From the cell containing the given text, extract its center point as [x, y] coordinate. 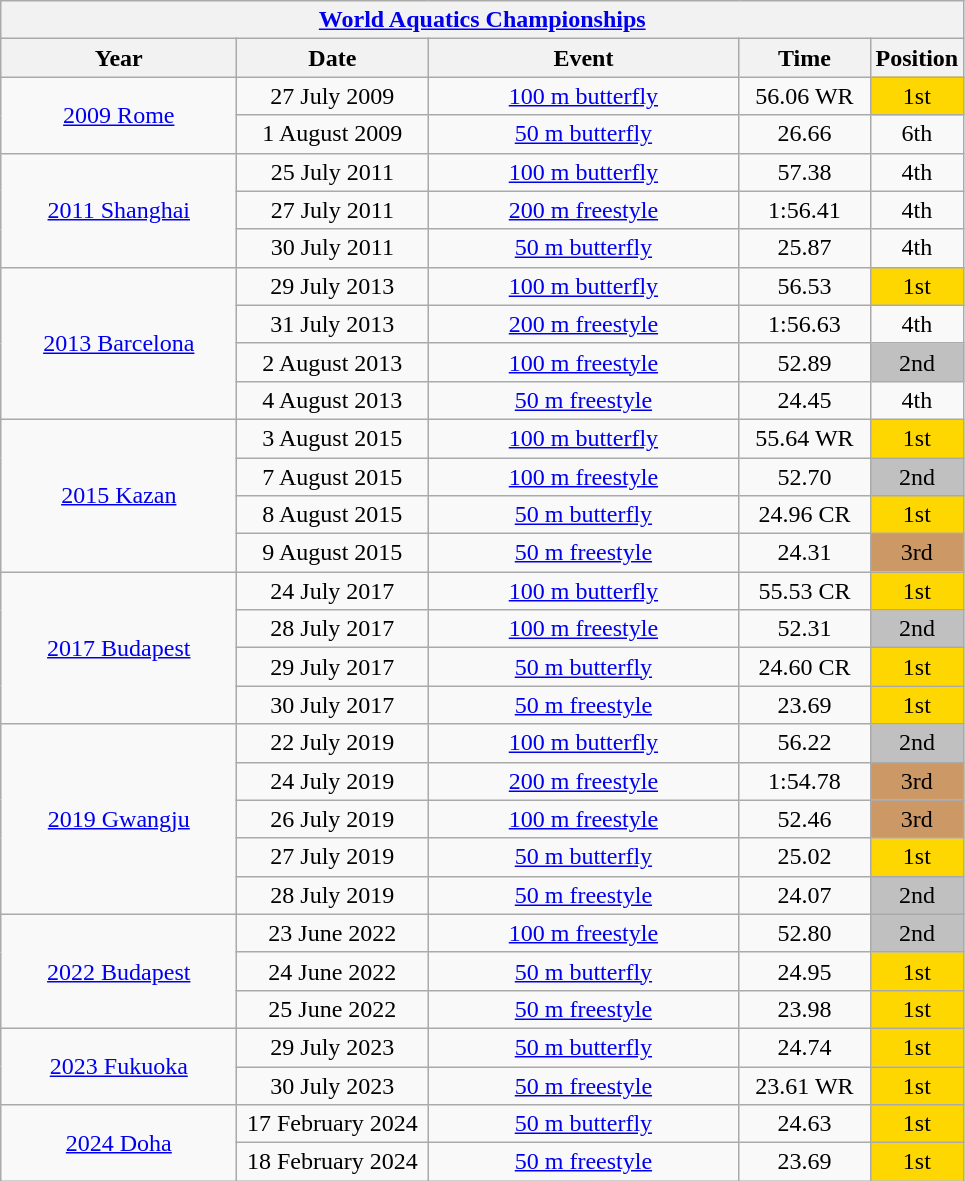
2019 Gwangju [119, 819]
2015 Kazan [119, 495]
2022 Budapest [119, 971]
23 June 2022 [332, 933]
1:54.78 [804, 781]
26.66 [804, 134]
1 August 2009 [332, 134]
Year [119, 58]
52.89 [804, 362]
24 June 2022 [332, 971]
6th [917, 134]
27 July 2011 [332, 210]
56.53 [804, 286]
22 July 2019 [332, 743]
23.98 [804, 1009]
4 August 2013 [332, 400]
29 July 2023 [332, 1047]
30 July 2017 [332, 705]
1:56.63 [804, 324]
2009 Rome [119, 115]
World Aquatics Championships [482, 20]
23.61 WR [804, 1085]
31 July 2013 [332, 324]
52.31 [804, 629]
27 July 2009 [332, 96]
25.87 [804, 248]
55.53 CR [804, 591]
29 July 2013 [332, 286]
Time [804, 58]
24.63 [804, 1124]
2023 Fukuoka [119, 1066]
30 July 2023 [332, 1085]
27 July 2019 [332, 857]
24.45 [804, 400]
24 July 2019 [332, 781]
26 July 2019 [332, 819]
Position [917, 58]
57.38 [804, 172]
8 August 2015 [332, 515]
56.06 WR [804, 96]
25 July 2011 [332, 172]
52.70 [804, 477]
56.22 [804, 743]
25.02 [804, 857]
24.74 [804, 1047]
24.07 [804, 895]
2011 Shanghai [119, 210]
28 July 2019 [332, 895]
18 February 2024 [332, 1162]
9 August 2015 [332, 553]
Date [332, 58]
29 July 2017 [332, 667]
52.46 [804, 819]
30 July 2011 [332, 248]
Event [584, 58]
24.95 [804, 971]
55.64 WR [804, 438]
24.96 CR [804, 515]
2013 Barcelona [119, 343]
24.31 [804, 553]
2 August 2013 [332, 362]
17 February 2024 [332, 1124]
24.60 CR [804, 667]
3 August 2015 [332, 438]
52.80 [804, 933]
2017 Budapest [119, 648]
1:56.41 [804, 210]
24 July 2017 [332, 591]
28 July 2017 [332, 629]
2024 Doha [119, 1143]
7 August 2015 [332, 477]
25 June 2022 [332, 1009]
